Identify which cell holds the provided text, then report its (X, Y) central coordinate. 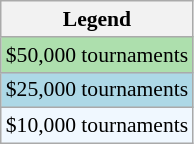
Legend (97, 19)
$10,000 tournaments (97, 126)
$50,000 tournaments (97, 55)
$25,000 tournaments (97, 90)
